Search for the cell housing the specified text and yield its (x, y) center coordinate. 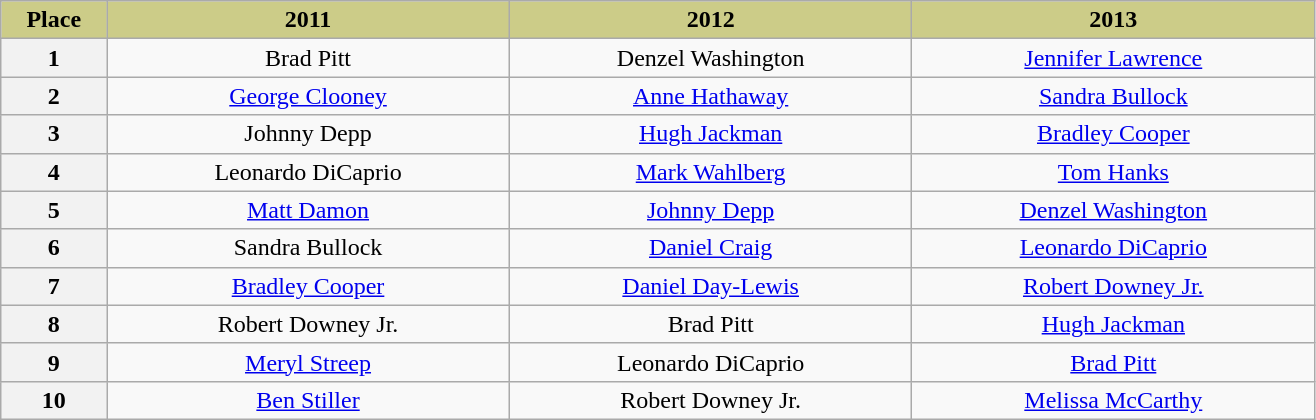
3 (54, 134)
Place (54, 20)
7 (54, 286)
Meryl Streep (308, 362)
10 (54, 400)
George Clooney (308, 96)
4 (54, 172)
Matt Damon (308, 210)
Tom Hanks (1114, 172)
1 (54, 58)
2012 (710, 20)
Melissa McCarthy (1114, 400)
9 (54, 362)
Ben Stiller (308, 400)
2011 (308, 20)
8 (54, 324)
Anne Hathaway (710, 96)
Jennifer Lawrence (1114, 58)
5 (54, 210)
2013 (1114, 20)
2 (54, 96)
Mark Wahlberg (710, 172)
6 (54, 248)
Daniel Day-Lewis (710, 286)
Daniel Craig (710, 248)
